Find where the given text appears and provide that cell's center as [x, y] coordinate. 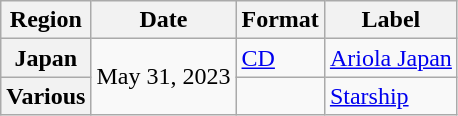
Date [164, 20]
Ariola Japan [390, 58]
Starship [390, 96]
Japan [46, 58]
May 31, 2023 [164, 77]
Various [46, 96]
Label [390, 20]
CD [280, 58]
Region [46, 20]
Format [280, 20]
